Scan for the cell matching the given text and deliver its (x, y) coordinate at center. 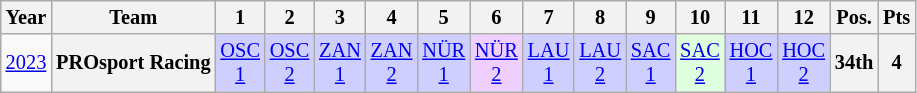
ZAN1 (340, 63)
PROsport Racing (133, 63)
5 (444, 17)
OSC2 (290, 63)
12 (804, 17)
8 (600, 17)
3 (340, 17)
7 (549, 17)
HOC1 (752, 63)
LAU1 (549, 63)
SAC1 (650, 63)
34th (854, 63)
Pts (896, 17)
1 (240, 17)
SAC2 (700, 63)
Team (133, 17)
2023 (26, 63)
ZAN2 (392, 63)
OSC1 (240, 63)
6 (496, 17)
11 (752, 17)
HOC2 (804, 63)
LAU2 (600, 63)
NÜR2 (496, 63)
Pos. (854, 17)
2 (290, 17)
Year (26, 17)
NÜR1 (444, 63)
9 (650, 17)
10 (700, 17)
